Output the [x, y] coordinate of the center of the cell containing the given text.  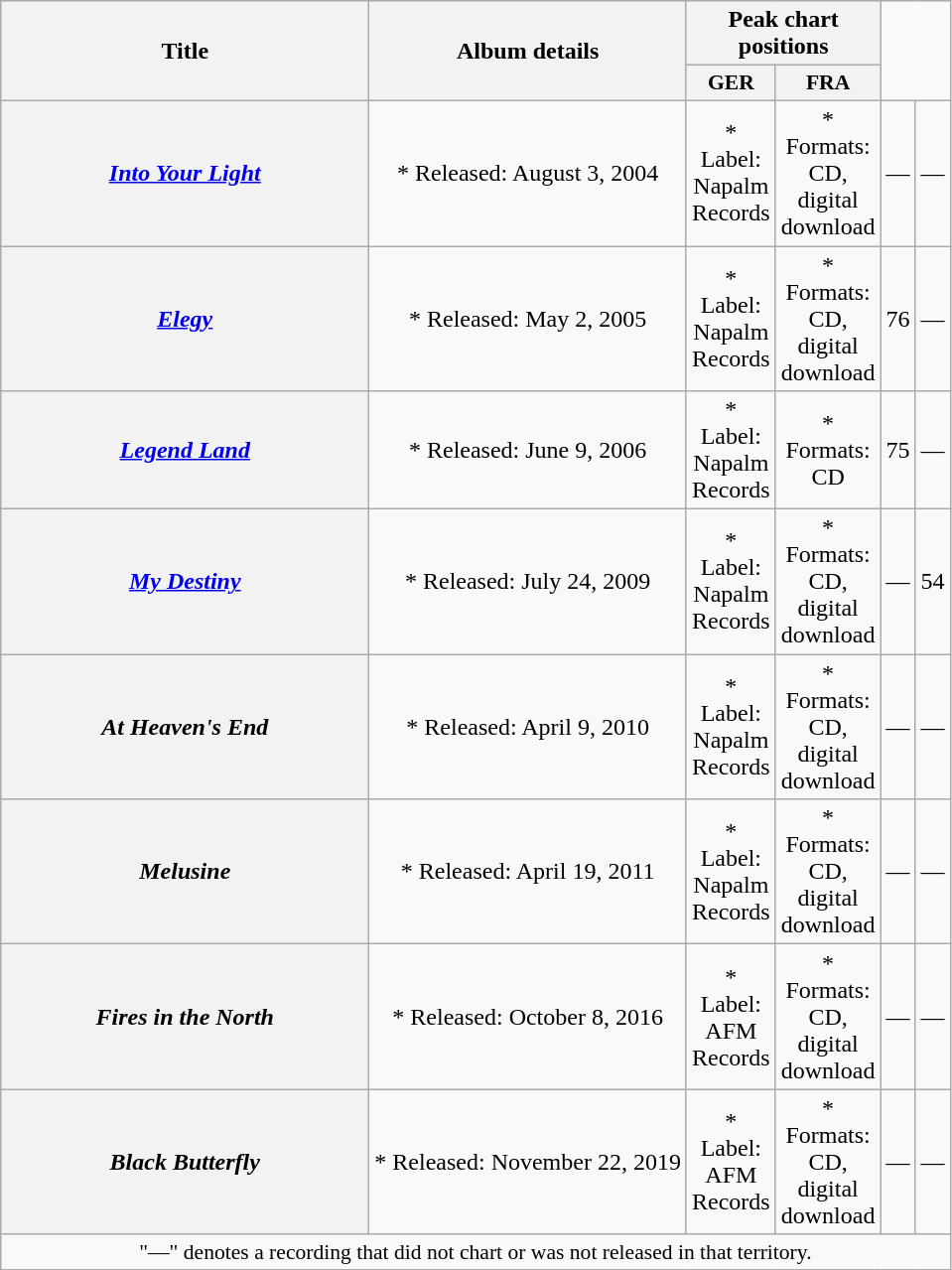
* Released: August 3, 2004 [528, 173]
Into Your Light [185, 173]
* Released: May 2, 2005 [528, 319]
Legend Land [185, 451]
54 [933, 582]
* Released: April 9, 2010 [528, 727]
Melusine [185, 872]
Title [185, 52]
GER [731, 83]
FRA [828, 83]
Fires in the North [185, 1017]
75 [897, 451]
* Formats: CD [828, 451]
* Released: November 22, 2019 [528, 1162]
Album details [528, 52]
76 [897, 319]
Elegy [185, 319]
"—" denotes a recording that did not chart or was not released in that territory. [476, 1252]
Black Butterfly [185, 1162]
* Released: June 9, 2006 [528, 451]
* Released: April 19, 2011 [528, 872]
* Released: October 8, 2016 [528, 1017]
* Released: July 24, 2009 [528, 582]
Peak chart positions [782, 34]
My Destiny [185, 582]
At Heaven's End [185, 727]
